Return the [x, y] coordinate for the center point of the cell that contains the specified text.  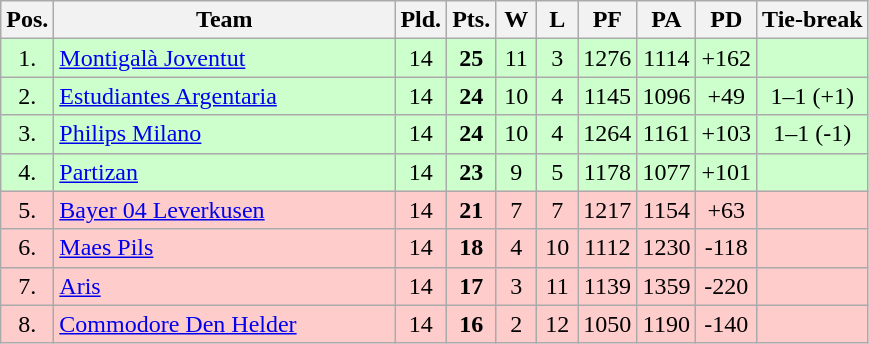
1050 [608, 324]
1096 [666, 96]
16 [472, 324]
1178 [608, 172]
5. [28, 210]
6. [28, 248]
Bayer 04 Leverkusen [224, 210]
+103 [726, 134]
23 [472, 172]
PF [608, 20]
8. [28, 324]
12 [558, 324]
1–1 (+1) [813, 96]
4. [28, 172]
7. [28, 286]
+101 [726, 172]
+49 [726, 96]
1145 [608, 96]
21 [472, 210]
Team [224, 20]
-140 [726, 324]
Commodore Den Helder [224, 324]
9 [516, 172]
PA [666, 20]
PD [726, 20]
1161 [666, 134]
-220 [726, 286]
Aris [224, 286]
1154 [666, 210]
Estudiantes Argentaria [224, 96]
Pts. [472, 20]
Pld. [421, 20]
18 [472, 248]
1139 [608, 286]
2. [28, 96]
1217 [608, 210]
1264 [608, 134]
5 [558, 172]
25 [472, 58]
+63 [726, 210]
1077 [666, 172]
Partizan [224, 172]
-118 [726, 248]
+162 [726, 58]
Montigalà Joventut [224, 58]
Philips Milano [224, 134]
W [516, 20]
1230 [666, 248]
Tie-break [813, 20]
1276 [608, 58]
2 [516, 324]
1114 [666, 58]
17 [472, 286]
Maes Pils [224, 248]
1112 [608, 248]
L [558, 20]
1359 [666, 286]
Pos. [28, 20]
1–1 (-1) [813, 134]
1190 [666, 324]
3. [28, 134]
1. [28, 58]
